Identify which cell holds the provided text, then report its [X, Y] central coordinate. 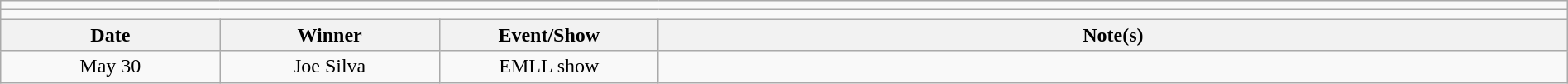
Winner [329, 35]
Note(s) [1113, 35]
Joe Silva [329, 67]
Date [111, 35]
Event/Show [549, 35]
May 30 [111, 67]
EMLL show [549, 67]
